Detect which cell encompasses the target text, then output its [X, Y] center coordinate. 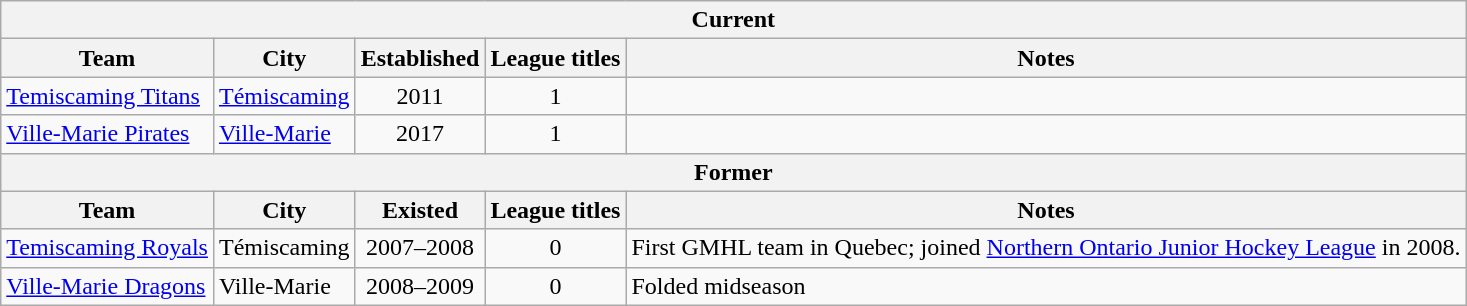
2008–2009 [420, 286]
Current [734, 20]
Former [734, 172]
Established [420, 58]
2007–2008 [420, 248]
Existed [420, 210]
2017 [420, 134]
Temiscaming Titans [108, 96]
Ville-Marie Dragons [108, 286]
First GMHL team in Quebec; joined Northern Ontario Junior Hockey League in 2008. [1046, 248]
Ville-Marie Pirates [108, 134]
2011 [420, 96]
Temiscaming Royals [108, 248]
Folded midseason [1046, 286]
